Locate the cell with the specified text and output its (X, Y) center coordinate. 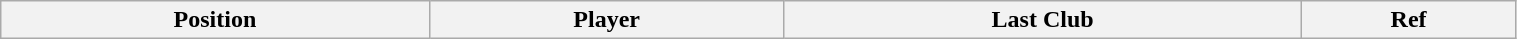
Player (606, 20)
Ref (1408, 20)
Last Club (1042, 20)
Position (215, 20)
